Return the (x, y) coordinate for the center point of the cell that contains the specified text.  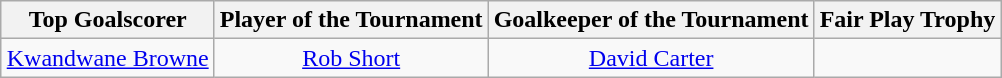
Fair Play Trophy (908, 20)
Player of the Tournament (351, 20)
Rob Short (351, 58)
Goalkeeper of the Tournament (651, 20)
Top Goalscorer (108, 20)
Kwandwane Browne (108, 58)
David Carter (651, 58)
